Detect which cell encompasses the target text, then output its (x, y) center coordinate. 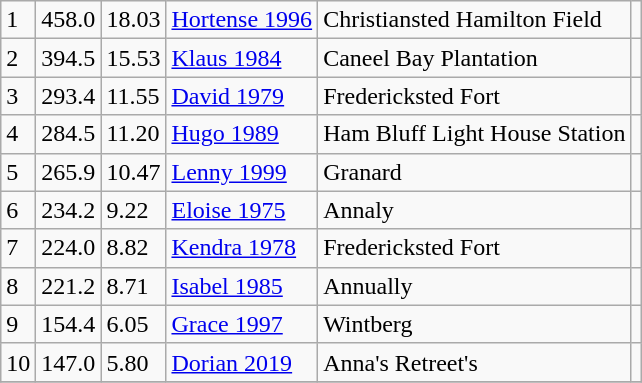
6.05 (134, 324)
15.53 (134, 58)
284.5 (68, 134)
Eloise 1975 (242, 210)
458.0 (68, 20)
11.20 (134, 134)
224.0 (68, 248)
147.0 (68, 362)
18.03 (134, 20)
Lenny 1999 (242, 172)
8 (18, 286)
9 (18, 324)
5.80 (134, 362)
Annaly (474, 210)
221.2 (68, 286)
Anna's Retreet's (474, 362)
Grace 1997 (242, 324)
Hugo 1989 (242, 134)
9.22 (134, 210)
Kendra 1978 (242, 248)
1 (18, 20)
394.5 (68, 58)
6 (18, 210)
154.4 (68, 324)
7 (18, 248)
234.2 (68, 210)
Isabel 1985 (242, 286)
11.55 (134, 96)
Hortense 1996 (242, 20)
Caneel Bay Plantation (474, 58)
5 (18, 172)
10.47 (134, 172)
Ham Bluff Light House Station (474, 134)
Annually (474, 286)
8.82 (134, 248)
293.4 (68, 96)
10 (18, 362)
Klaus 1984 (242, 58)
8.71 (134, 286)
David 1979 (242, 96)
Wintberg (474, 324)
Granard (474, 172)
4 (18, 134)
265.9 (68, 172)
Dorian 2019 (242, 362)
2 (18, 58)
3 (18, 96)
Christiansted Hamilton Field (474, 20)
